Capture the cell that displays the provided text and extract its (X, Y) central coordinate. 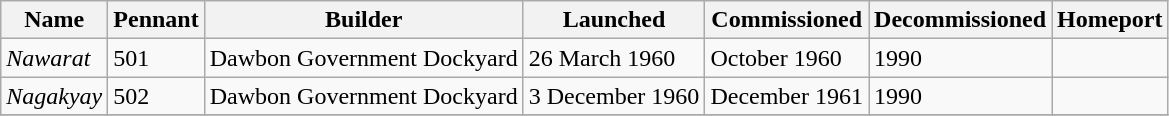
Builder (364, 20)
Pennant (156, 20)
Nawarat (54, 58)
December 1961 (787, 96)
Nagakyay (54, 96)
October 1960 (787, 58)
26 March 1960 (614, 58)
Commissioned (787, 20)
Homeport (1110, 20)
502 (156, 96)
Launched (614, 20)
Decommissioned (960, 20)
Name (54, 20)
3 December 1960 (614, 96)
501 (156, 58)
